Find where the given text appears and provide that cell's center as (x, y) coordinate. 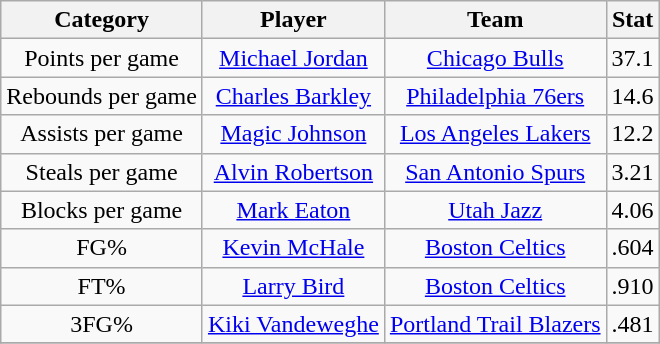
Stat (632, 20)
Mark Eaton (293, 210)
Chicago Bulls (495, 58)
.604 (632, 248)
Philadelphia 76ers (495, 96)
Rebounds per game (102, 96)
San Antonio Spurs (495, 172)
3.21 (632, 172)
Player (293, 20)
Kiki Vandeweghe (293, 324)
Utah Jazz (495, 210)
Points per game (102, 58)
12.2 (632, 134)
14.6 (632, 96)
Kevin McHale (293, 248)
Alvin Robertson (293, 172)
Category (102, 20)
37.1 (632, 58)
Charles Barkley (293, 96)
Magic Johnson (293, 134)
Steals per game (102, 172)
.481 (632, 324)
.910 (632, 286)
Larry Bird (293, 286)
Blocks per game (102, 210)
Michael Jordan (293, 58)
4.06 (632, 210)
3FG% (102, 324)
Los Angeles Lakers (495, 134)
Team (495, 20)
FT% (102, 286)
Portland Trail Blazers (495, 324)
FG% (102, 248)
Assists per game (102, 134)
